Scan for the cell matching the given text and deliver its (X, Y) coordinate at center. 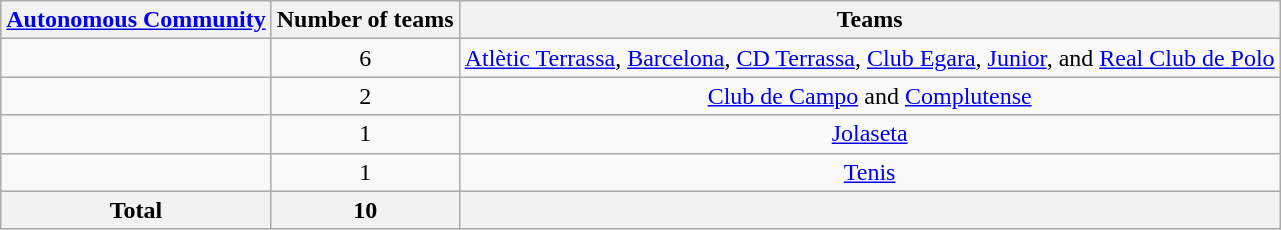
Club de Campo and Complutense (870, 96)
2 (365, 96)
Jolaseta (870, 134)
Number of teams (365, 20)
10 (365, 210)
Teams (870, 20)
Tenis (870, 172)
Total (136, 210)
6 (365, 58)
Atlètic Terrassa, Barcelona, CD Terrassa, Club Egara, Junior, and Real Club de Polo (870, 58)
Autonomous Community (136, 20)
